Return [x, y] of the center of cell containing provided text 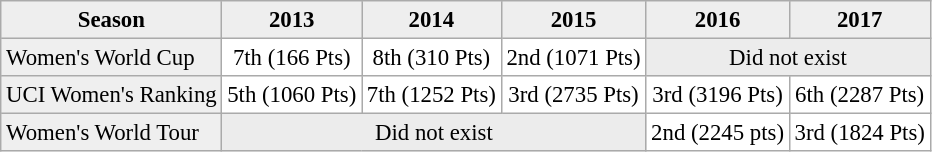
5th (1060 Pts) [292, 95]
2nd (2245 pts) [718, 132]
Women's World Cup [112, 57]
7th (166 Pts) [292, 57]
3rd (2735 Pts) [574, 95]
2016 [718, 20]
2015 [574, 20]
UCI Women's Ranking [112, 95]
Women's World Tour [112, 132]
2013 [292, 20]
3rd (1824 Pts) [860, 132]
3rd (3196 Pts) [718, 95]
2014 [432, 20]
2017 [860, 20]
6th (2287 Pts) [860, 95]
2nd (1071 Pts) [574, 57]
8th (310 Pts) [432, 57]
7th (1252 Pts) [432, 95]
Season [112, 20]
